Determine the (X, Y) coordinate at the center of the cell enclosing the given text.  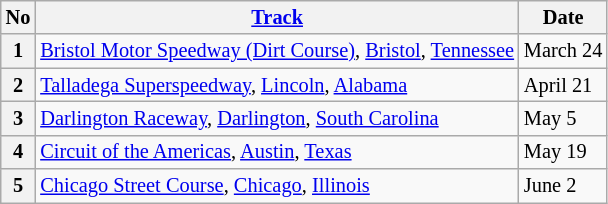
May 19 (563, 152)
March 24 (563, 51)
1 (18, 51)
April 21 (563, 85)
Talladega Superspeedway, Lincoln, Alabama (277, 85)
May 5 (563, 118)
4 (18, 152)
No (18, 17)
Darlington Raceway, Darlington, South Carolina (277, 118)
June 2 (563, 186)
Circuit of the Americas, Austin, Texas (277, 152)
Bristol Motor Speedway (Dirt Course), Bristol, Tennessee (277, 51)
2 (18, 85)
5 (18, 186)
Date (563, 17)
Chicago Street Course, Chicago, Illinois (277, 186)
3 (18, 118)
Track (277, 17)
